For the text-containing cell, return its midpoint in [X, Y] coordinate format. 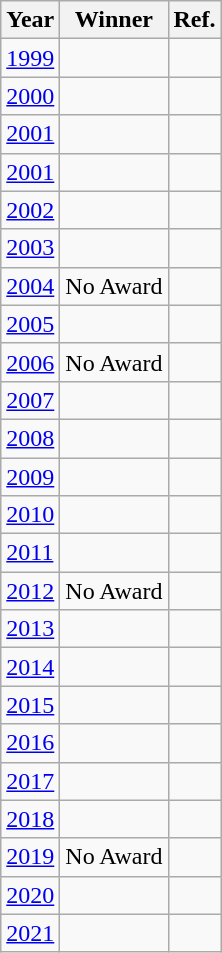
2009 [30, 477]
1999 [30, 58]
2020 [30, 895]
2015 [30, 705]
2006 [30, 362]
2019 [30, 857]
2003 [30, 248]
2012 [30, 591]
2014 [30, 667]
Winner [114, 20]
Year [30, 20]
Ref. [194, 20]
2016 [30, 743]
2008 [30, 438]
2002 [30, 210]
2007 [30, 400]
2010 [30, 515]
2021 [30, 933]
2004 [30, 286]
2011 [30, 553]
2018 [30, 819]
2017 [30, 781]
2013 [30, 629]
2005 [30, 324]
2000 [30, 96]
